Pinpoint the cell where the given text exists, returning its [x, y] midpoint coordinate. 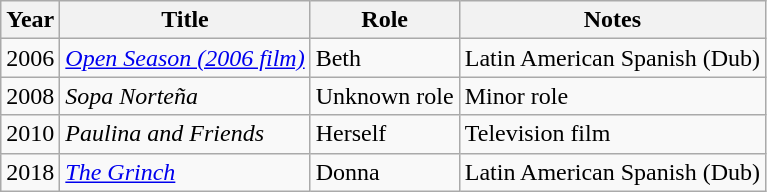
2010 [30, 134]
Title [185, 20]
Sopa Norteña [185, 96]
2008 [30, 96]
Minor role [612, 96]
Herself [384, 134]
Role [384, 20]
2006 [30, 58]
The Grinch [185, 172]
Open Season (2006 film) [185, 58]
Unknown role [384, 96]
Paulina and Friends [185, 134]
Beth [384, 58]
Donna [384, 172]
Notes [612, 20]
2018 [30, 172]
Year [30, 20]
Television film [612, 134]
